Capture the cell that displays the provided text and extract its [X, Y] central coordinate. 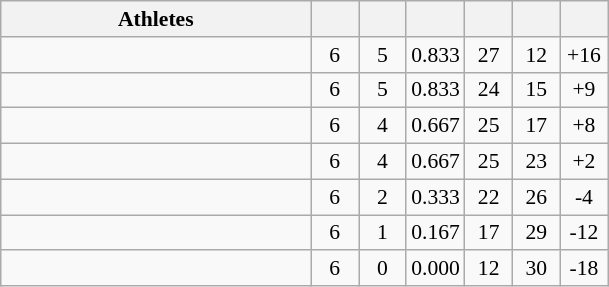
15 [536, 90]
0.167 [436, 233]
+8 [584, 126]
Athletes [156, 19]
+9 [584, 90]
0.000 [436, 269]
2 [382, 197]
26 [536, 197]
-4 [584, 197]
27 [489, 55]
-12 [584, 233]
1 [382, 233]
-18 [584, 269]
0.333 [436, 197]
23 [536, 162]
30 [536, 269]
29 [536, 233]
+2 [584, 162]
+16 [584, 55]
24 [489, 90]
0 [382, 269]
22 [489, 197]
